Output the (x, y) coordinate of the center of the cell containing the given text.  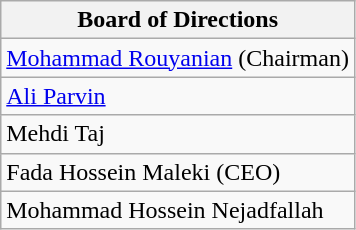
Mohammad Rouyanian (Chairman) (178, 58)
Mohammad Hossein Nejadfallah (178, 210)
Mehdi Taj (178, 134)
Ali Parvin (178, 96)
Board of Directions (178, 20)
Fada Hossein Maleki (CEO) (178, 172)
